Pinpoint the cell where the given text exists, returning its [x, y] midpoint coordinate. 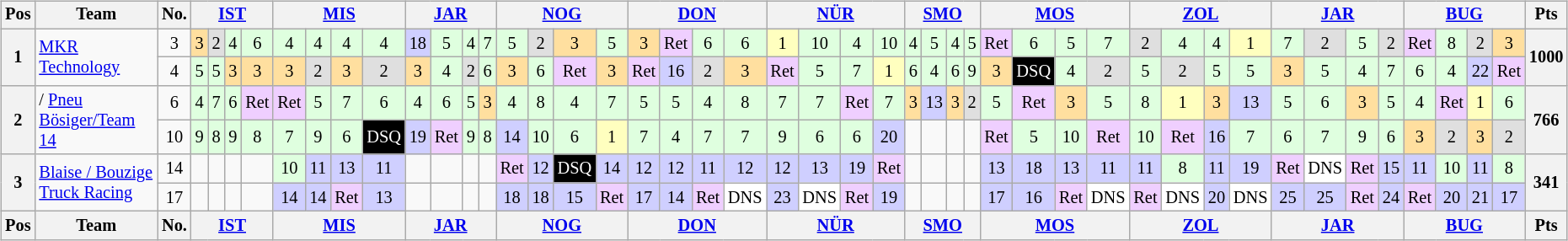
766 [1546, 121]
1000 [1546, 57]
341 [1546, 182]
Blaise / Bouzige Truck Racing [96, 182]
23 [783, 197]
21 [1480, 197]
MKR Technology [96, 57]
24 [1391, 197]
/ Pneu Bösiger/Team 14 [96, 121]
22 [1480, 72]
